Scan for the cell matching the given text and deliver its [X, Y] coordinate at center. 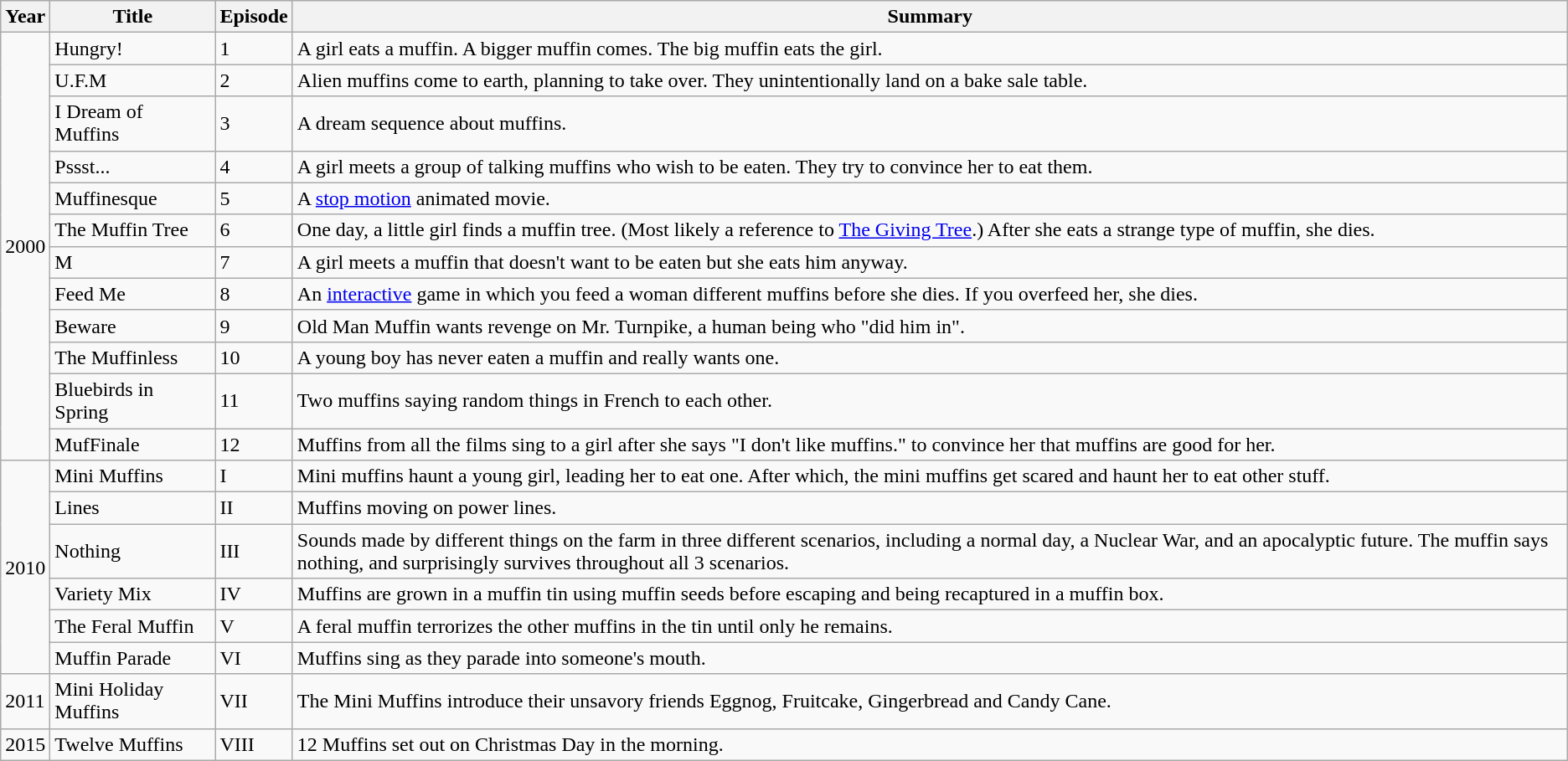
Feed Me [132, 294]
Muffins from all the films sing to a girl after she says "I don't like muffins." to convince her that muffins are good for her. [930, 445]
2 [254, 80]
Two muffins saying random things in French to each other. [930, 400]
A dream sequence about muffins. [930, 124]
Summary [930, 17]
Pssst... [132, 167]
II [254, 508]
12 [254, 445]
M [132, 262]
One day, a little girl finds a muffin tree. (Most likely a reference to The Giving Tree.) After she eats a strange type of muffin, she dies. [930, 230]
11 [254, 400]
12 Muffins set out on Christmas Day in the morning. [930, 744]
8 [254, 294]
A girl meets a group of talking muffins who wish to be eaten. They try to convince her to eat them. [930, 167]
The Muffin Tree [132, 230]
VII [254, 702]
MufFinale [132, 445]
5 [254, 198]
Title [132, 17]
I Dream of Muffins [132, 124]
Mini muffins haunt a young girl, leading her to eat one. After which, the mini muffins get scared and haunt her to eat other stuff. [930, 476]
Episode [254, 17]
Nothing [132, 551]
Muffin Parade [132, 658]
2011 [25, 702]
The Feral Muffin [132, 626]
A stop motion animated movie. [930, 198]
Bluebirds in Spring [132, 400]
IV [254, 594]
Hungry! [132, 49]
Mini Muffins [132, 476]
Mini Holiday Muffins [132, 702]
Alien muffins come to earth, planning to take over. They unintentionally land on a bake sale table. [930, 80]
I [254, 476]
Year [25, 17]
6 [254, 230]
1 [254, 49]
Muffins moving on power lines. [930, 508]
The Mini Muffins introduce their unsavory friends Eggnog, Fruitcake, Gingerbread and Candy Cane. [930, 702]
Muffins sing as they parade into someone's mouth. [930, 658]
10 [254, 357]
7 [254, 262]
U.F.M [132, 80]
III [254, 551]
A girl meets a muffin that doesn't want to be eaten but she eats him anyway. [930, 262]
Lines [132, 508]
VIII [254, 744]
2010 [25, 568]
A girl eats a muffin. A bigger muffin comes. The big muffin eats the girl. [930, 49]
V [254, 626]
Old Man Muffin wants revenge on Mr. Turnpike, a human being who "did him in". [930, 326]
2015 [25, 744]
3 [254, 124]
Variety Mix [132, 594]
The Muffinless [132, 357]
Beware [132, 326]
Muffinesque [132, 198]
Twelve Muffins [132, 744]
Muffins are grown in a muffin tin using muffin seeds before escaping and being recaptured in a muffin box. [930, 594]
An interactive game in which you feed a woman different muffins before she dies. If you overfeed her, she dies. [930, 294]
A feral muffin terrorizes the other muffins in the tin until only he remains. [930, 626]
A young boy has never eaten a muffin and really wants one. [930, 357]
2000 [25, 246]
VI [254, 658]
4 [254, 167]
9 [254, 326]
